Detect which cell encompasses the target text, then output its (x, y) center coordinate. 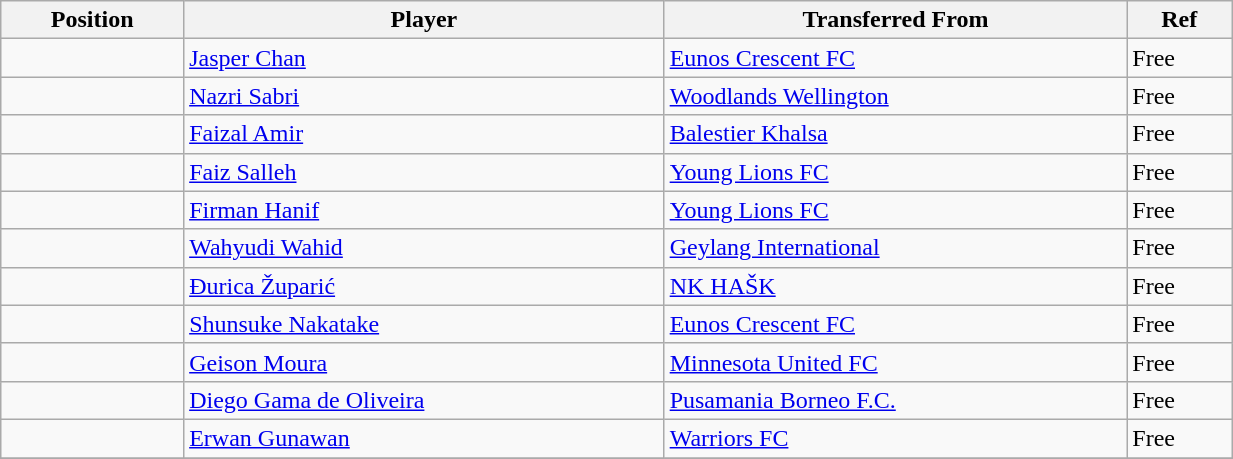
Pusamania Borneo F.C. (896, 400)
Erwan Gunawan (424, 438)
Faiz Salleh (424, 172)
Faizal Amir (424, 134)
Minnesota United FC (896, 362)
Player (424, 20)
NK HAŠK (896, 286)
Firman Hanif (424, 210)
Jasper Chan (424, 58)
Position (92, 20)
Ref (1180, 20)
Geylang International (896, 248)
Wahyudi Wahid (424, 248)
Nazri Sabri (424, 96)
Shunsuke Nakatake (424, 324)
Transferred From (896, 20)
Balestier Khalsa (896, 134)
Geison Moura (424, 362)
Woodlands Wellington (896, 96)
Diego Gama de Oliveira (424, 400)
Warriors FC (896, 438)
Đurica Župarić (424, 286)
